Detect which cell encompasses the target text, then output its [X, Y] center coordinate. 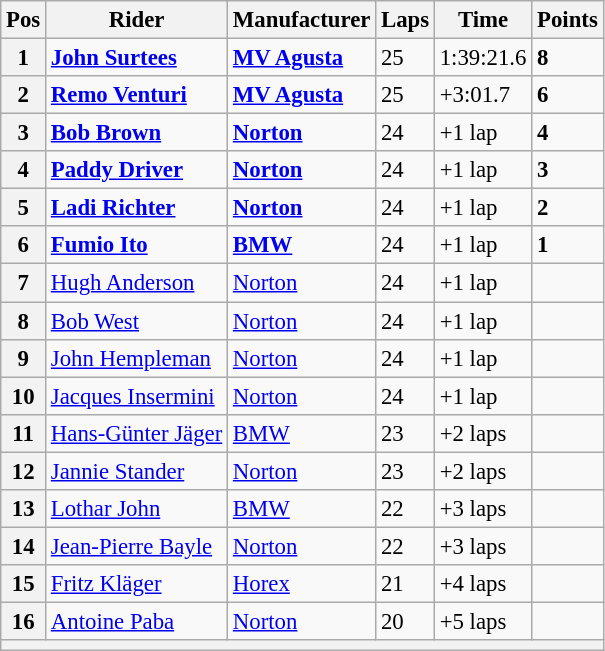
13 [24, 509]
14 [24, 546]
John Surtees [137, 58]
Lothar John [137, 509]
John Hempleman [137, 358]
20 [406, 621]
Fumio Ito [137, 245]
Points [568, 20]
Jannie Stander [137, 471]
Ladi Richter [137, 208]
12 [24, 471]
10 [24, 396]
7 [24, 283]
Pos [24, 20]
+5 laps [482, 621]
15 [24, 584]
Bob Brown [137, 133]
Hugh Anderson [137, 283]
Jean-Pierre Bayle [137, 546]
16 [24, 621]
11 [24, 433]
Time [482, 20]
Paddy Driver [137, 170]
Bob West [137, 321]
Fritz Kläger [137, 584]
+4 laps [482, 584]
5 [24, 208]
Horex [302, 584]
Manufacturer [302, 20]
Hans-Günter Jäger [137, 433]
Laps [406, 20]
Antoine Paba [137, 621]
Rider [137, 20]
9 [24, 358]
+3:01.7 [482, 95]
Jacques Insermini [137, 396]
21 [406, 584]
Remo Venturi [137, 95]
1:39:21.6 [482, 58]
